For the text-containing cell, return its midpoint in (x, y) coordinate format. 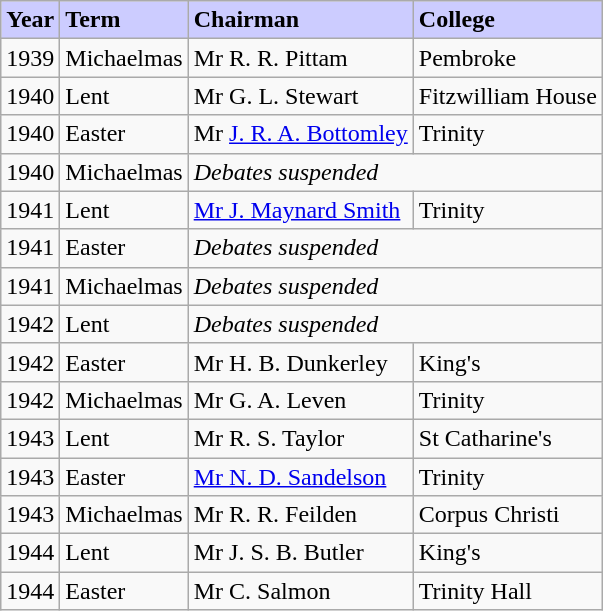
College (508, 20)
Mr H. B. Dunkerley (300, 362)
Mr J. S. B. Butler (300, 553)
Trinity Hall (508, 591)
Corpus Christi (508, 515)
Mr G. A. Leven (300, 400)
Mr J. R. A. Bottomley (300, 134)
Mr R. R. Feilden (300, 515)
Mr C. Salmon (300, 591)
Fitzwilliam House (508, 96)
St Catharine's (508, 438)
Chairman (300, 20)
Year (30, 20)
Mr N. D. Sandelson (300, 477)
Mr R. R. Pittam (300, 58)
Pembroke (508, 58)
1939 (30, 58)
Mr J. Maynard Smith (300, 210)
Mr R. S. Taylor (300, 438)
Mr G. L. Stewart (300, 96)
Term (124, 20)
